Search for the cell housing the specified text and yield its [x, y] center coordinate. 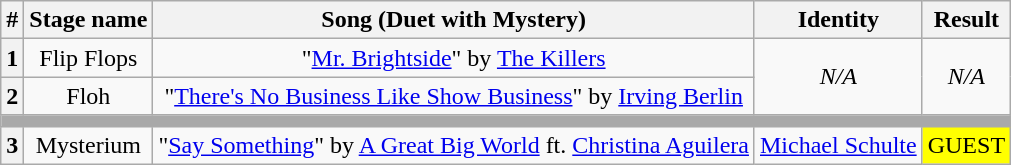
Floh [88, 96]
GUEST [966, 145]
Result [966, 20]
Song (Duet with Mystery) [454, 20]
1 [12, 58]
Michael Schulte [838, 145]
Identity [838, 20]
"Say Something" by A Great Big World ft. Christina Aguilera [454, 145]
# [12, 20]
"Mr. Brightside" by The Killers [454, 58]
2 [12, 96]
3 [12, 145]
Flip Flops [88, 58]
Mysterium [88, 145]
Stage name [88, 20]
"There's No Business Like Show Business" by Irving Berlin [454, 96]
